Pinpoint the cell where the given text exists, returning its (X, Y) midpoint coordinate. 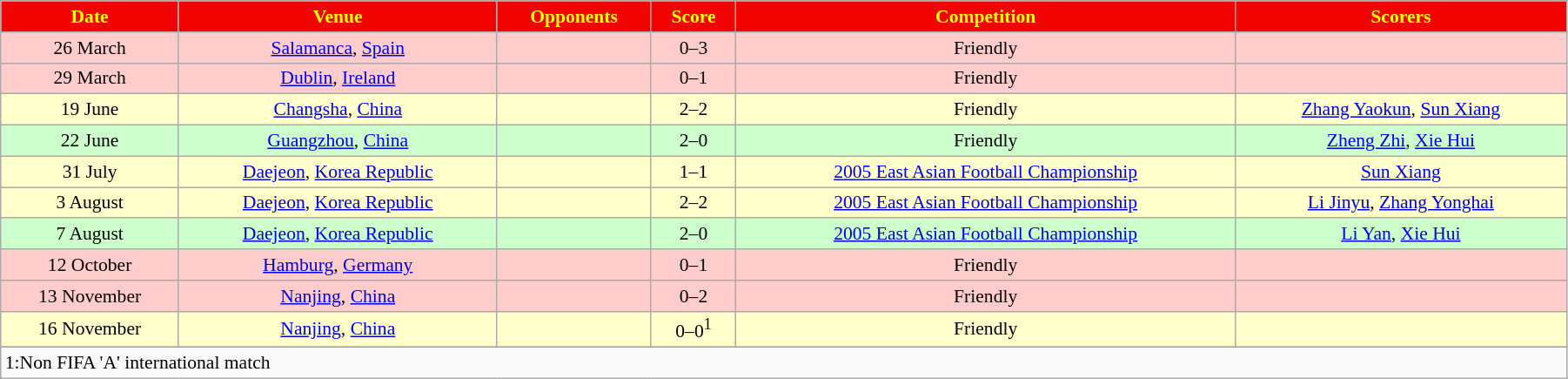
0–3 (694, 48)
Guangzhou, China (338, 141)
19 June (90, 110)
16 November (90, 329)
31 July (90, 172)
22 June (90, 141)
Changsha, China (338, 110)
Score (694, 17)
Zhang Yaokun, Sun Xiang (1401, 110)
Li Yan, Xie Hui (1401, 234)
Date (90, 17)
1:Non FIFA 'A' international match (784, 363)
Sun Xiang (1401, 172)
Competition (985, 17)
7 August (90, 234)
Salamanca, Spain (338, 48)
1–1 (694, 172)
29 March (90, 78)
Li Jinyu, Zhang Yonghai (1401, 203)
Hamburg, Germany (338, 265)
Venue (338, 17)
Dublin, Ireland (338, 78)
Zheng Zhi, Xie Hui (1401, 141)
12 October (90, 265)
Scorers (1401, 17)
3 August (90, 203)
0–01 (694, 329)
Opponents (574, 17)
13 November (90, 296)
26 March (90, 48)
0–2 (694, 296)
